Identify which cell holds the provided text, then report its [x, y] central coordinate. 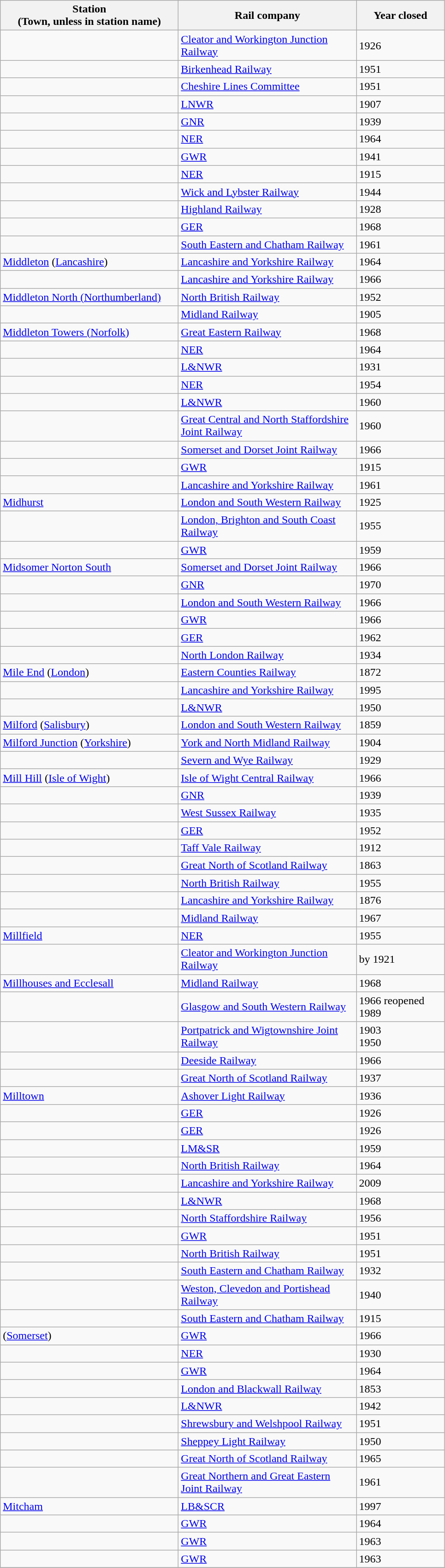
Middleton (Lancashire) [89, 262]
1904 [400, 743]
1936 [400, 1095]
1970 [400, 585]
1942 [400, 1406]
Deeside Railway [267, 1060]
1912 [400, 848]
Middleton Towers (Norfolk) [89, 332]
1962 [400, 638]
Midhurst [89, 502]
Shrewsbury and Welshpool Railway [267, 1423]
Birkenhead Railway [267, 69]
North Staffordshire Railway [267, 1218]
LM&SR [267, 1148]
Middleton North (Northumberland) [89, 297]
Sheppey Light Railway [267, 1441]
1944 [400, 192]
1956 [400, 1218]
Millfield [89, 936]
Millhouses and Ecclesall [89, 983]
Milford Junction (Yorkshire) [89, 743]
Taff Vale Railway [267, 848]
York and North Midland Railway [267, 743]
1932 [400, 1271]
1853 [400, 1388]
1859 [400, 725]
LB&SCR [267, 1506]
1925 [400, 502]
Severn and Wye Railway [267, 760]
1995 [400, 690]
1905 [400, 315]
North London Railway [267, 655]
Wick and Lybster Railway [267, 192]
1937 [400, 1078]
1966 reopened 1989 [400, 1007]
London, Brighton and South Coast Railway [267, 526]
Great Central and North Staffordshire Joint Railway [267, 426]
1930 [400, 1353]
Isle of Wight Central Railway [267, 778]
Highland Railway [267, 209]
Station(Town, unless in station name) [89, 16]
Weston, Clevedon and Portishead Railway [267, 1294]
Milltown [89, 1095]
1967 [400, 918]
1872 [400, 673]
1954 [400, 385]
Great Eastern Railway [267, 332]
Rail company [267, 16]
1863 [400, 866]
Great Northern and Great Eastern Joint Railway [267, 1482]
1931 [400, 367]
1941 [400, 157]
1907 [400, 104]
2009 [400, 1183]
Eastern Counties Railway [267, 673]
LNWR [267, 104]
London and Blackwall Railway [267, 1388]
Mill Hill (Isle of Wight) [89, 778]
1935 [400, 813]
Milford (Salisbury) [89, 725]
1940 [400, 1294]
by 1921 [400, 959]
1876 [400, 901]
1929 [400, 760]
Portpatrick and Wigtownshire Joint Railway [267, 1036]
West Sussex Railway [267, 813]
1928 [400, 209]
Cheshire Lines Committee [267, 87]
Midsomer Norton South [89, 568]
1997 [400, 1506]
1934 [400, 655]
Ashover Light Railway [267, 1095]
Glasgow and South Western Railway [267, 1007]
Mitcham [89, 1506]
Mile End (London) [89, 673]
(Somerset) [89, 1336]
Year closed [400, 16]
19031950 [400, 1036]
1965 [400, 1459]
